Scan for the cell matching the given text and deliver its (X, Y) coordinate at center. 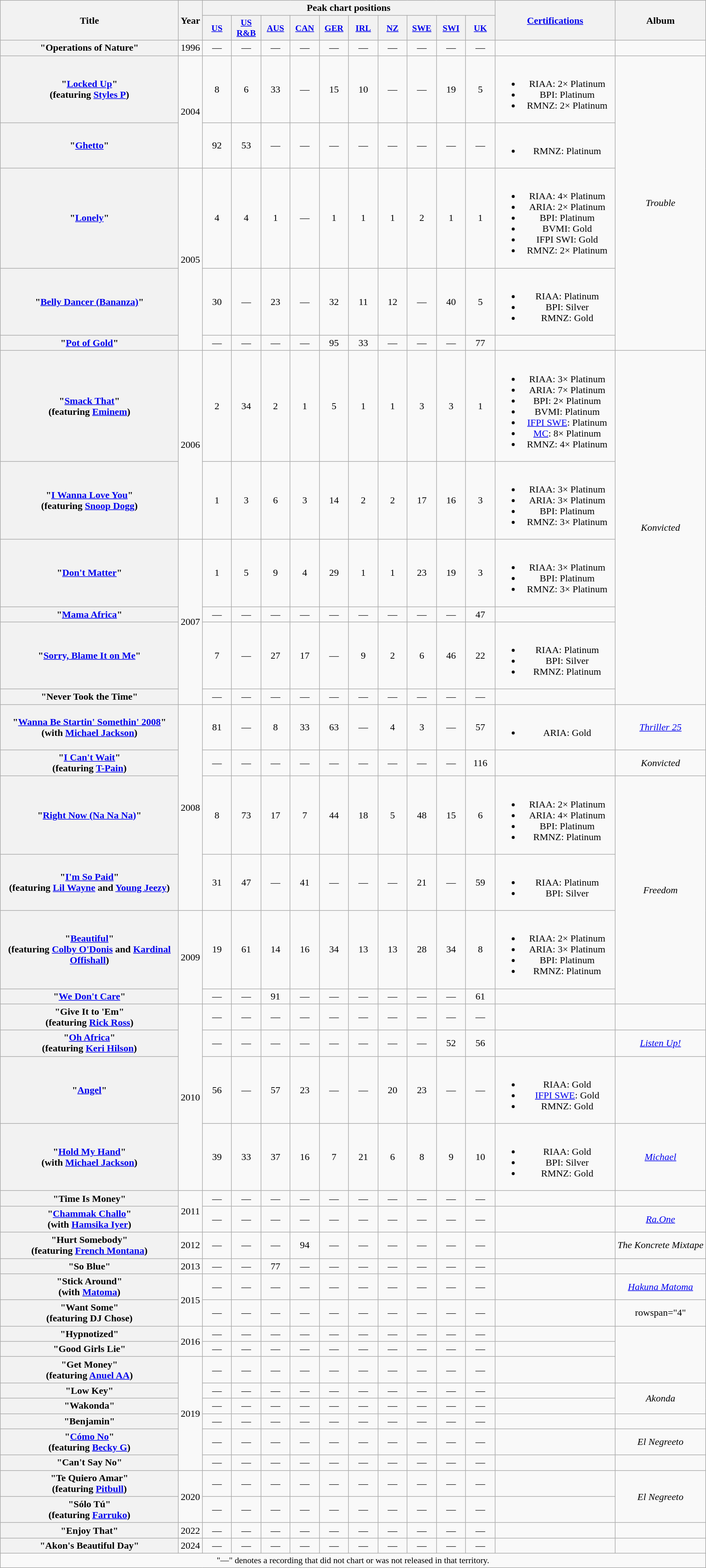
2007 (191, 622)
2020 (191, 1496)
2009 (191, 957)
Michael (661, 1157)
RIAA: PlatinumBPI: SilverRMNZ: Platinum (555, 656)
RIAA: PlatinumBPI: Silver (555, 882)
"Stick Around"(with Matoma) (89, 1287)
"Pot of Gold" (89, 343)
"Wakonda" (89, 1406)
GER (334, 28)
"I Wanna Love You"(featuring Snoop Dogg) (89, 500)
59 (480, 882)
12 (393, 302)
"Enjoy That" (89, 1530)
"Cómo No"(featuring Becky G) (89, 1442)
20 (393, 1090)
28 (422, 950)
SWI (451, 28)
"Chammak Challo"(with Hamsika Iyer) (89, 1219)
"Don't Matter" (89, 573)
"We Don't Care" (89, 996)
2010 (191, 1097)
2006 (191, 445)
2016 (191, 1341)
"Ghetto" (89, 146)
SWE (422, 28)
29 (334, 573)
2004 (191, 112)
46 (451, 656)
"Wanna Be Startin' Somethin' 2008"(with Michael Jackson) (89, 727)
"I'm So Paid"(featuring Lil Wayne and Young Jeezy) (89, 882)
Akonda (661, 1398)
RIAA: 2× PlatinumARIA: 3× PlatinumBPI: PlatinumRMNZ: Platinum (555, 950)
"Belly Dancer (Bananza)" (89, 302)
"Time Is Money" (89, 1198)
Thriller 25 (661, 727)
"Lonely" (89, 218)
1996 (191, 48)
11 (364, 302)
2011 (191, 1211)
The Koncrete Mixtape (661, 1245)
2013 (191, 1266)
2022 (191, 1530)
"Hold My Hand"(with Michael Jackson) (89, 1157)
rowspan="4" (661, 1313)
91 (275, 996)
"Hypnotized" (89, 1334)
US (217, 28)
53 (246, 146)
"Operations of Nature" (89, 48)
"Sólo Tú"(featuring Farruko) (89, 1510)
Listen Up! (661, 1043)
95 (334, 343)
"—" denotes a recording that did not chart or was not released in that territory. (353, 1560)
"Te Quiero Amar"(featuring Pitbull) (89, 1483)
RIAA: 3× PlatinumBPI: PlatinumRMNZ: 3× Platinum (555, 573)
"Sorry, Blame It on Me" (89, 656)
"Good Girls Lie" (89, 1349)
"Angel" (89, 1090)
RIAA: PlatinumBPI: SilverRMNZ: Gold (555, 302)
2024 (191, 1545)
2005 (191, 259)
22 (480, 656)
32 (334, 302)
NZ (393, 28)
31 (217, 882)
"Never Took the Time" (89, 697)
92 (217, 146)
RIAA: 3× PlatinumARIA: 3× PlatinumBPI: PlatinumRMNZ: 3× Platinum (555, 500)
Ra.One (661, 1219)
RIAA: GoldIFPI SWE: GoldRMNZ: Gold (555, 1090)
Freedom (661, 890)
Album (661, 20)
"Give It to 'Em"(featuring Rick Ross) (89, 1017)
63 (334, 727)
44 (334, 815)
RIAA: 4× PlatinumARIA: 2× PlatinumBPI: PlatinumBVMI: GoldIFPI SWI: GoldRMNZ: 2× Platinum (555, 218)
RMNZ: Platinum (555, 146)
27 (275, 656)
"Mama Africa" (89, 614)
18 (364, 815)
Hakuna Matoma (661, 1287)
USR&B (246, 28)
Title (89, 20)
2019 (191, 1413)
37 (275, 1157)
"Get Money"(featuring Anuel AA) (89, 1370)
41 (305, 882)
CAN (305, 28)
52 (451, 1043)
"Hurt Somebody"(featuring French Montana) (89, 1245)
Year (191, 20)
IRL (364, 28)
40 (451, 302)
2008 (191, 808)
73 (246, 815)
"Smack That"(featuring Eminem) (89, 406)
RIAA: 3× PlatinumARIA: 7× PlatinumBPI: 2× PlatinumBVMI: PlatinumIFPI SWE: PlatinumMC: 8× PlatinumRMNZ: 4× Platinum (555, 406)
RIAA: GoldBPI: SilverRMNZ: Gold (555, 1157)
"So Blue" (89, 1266)
Certifications (555, 20)
"Right Now (Na Na Na)" (89, 815)
RIAA: 2× PlatinumARIA: 4× PlatinumBPI: PlatinumRMNZ: Platinum (555, 815)
"Beautiful"(featuring Colby O'Donis and Kardinal Offishall) (89, 950)
"Benjamin" (89, 1421)
"Want Some"(featuring DJ Chose) (89, 1313)
ARIA: Gold (555, 727)
"Akon's Beautiful Day" (89, 1545)
"Can't Say No" (89, 1463)
30 (217, 302)
94 (305, 1245)
"Locked Up"(featuring Styles P) (89, 89)
"I Can't Wait"(featuring T-Pain) (89, 763)
AUS (275, 28)
2015 (191, 1300)
48 (422, 815)
"Low Key" (89, 1391)
Peak chart positions (349, 8)
39 (217, 1157)
Trouble (661, 203)
81 (217, 727)
RIAA: 2× PlatinumBPI: PlatinumRMNZ: 2× Platinum (555, 89)
"Oh Africa"(featuring Keri Hilson) (89, 1043)
UK (480, 28)
2012 (191, 1245)
116 (480, 763)
